Detect which cell encompasses the target text, then output its (X, Y) center coordinate. 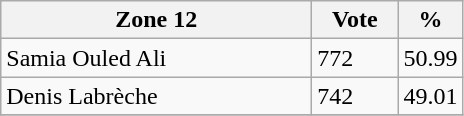
Vote (355, 20)
50.99 (430, 58)
742 (355, 96)
49.01 (430, 96)
Samia Ouled Ali (156, 58)
Zone 12 (156, 20)
% (430, 20)
772 (355, 58)
Denis Labrèche (156, 96)
